Find where the given text appears and provide that cell's center as (X, Y) coordinate. 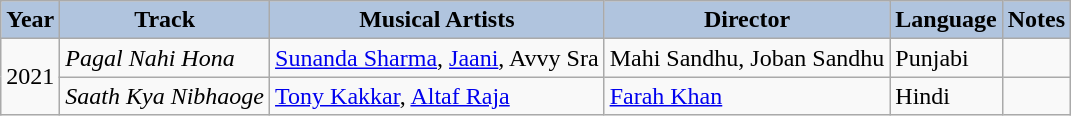
Notes (1036, 20)
Tony Kakkar, Altaf Raja (438, 96)
Track (165, 20)
Farah Khan (747, 96)
2021 (30, 77)
Hindi (946, 96)
Sunanda Sharma, Jaani, Avvy Sra (438, 58)
Musical Artists (438, 20)
Year (30, 20)
Punjabi (946, 58)
Mahi Sandhu, Joban Sandhu (747, 58)
Saath Kya Nibhaoge (165, 96)
Director (747, 20)
Language (946, 20)
Pagal Nahi Hona (165, 58)
